Scan for the cell matching the given text and deliver its (X, Y) coordinate at center. 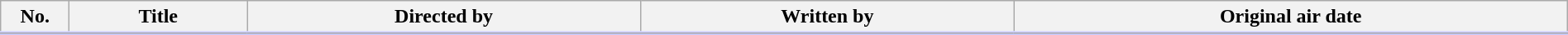
Title (159, 17)
Written by (828, 17)
No. (35, 17)
Original air date (1290, 17)
Directed by (444, 17)
